Return (x, y) of the center of cell containing provided text 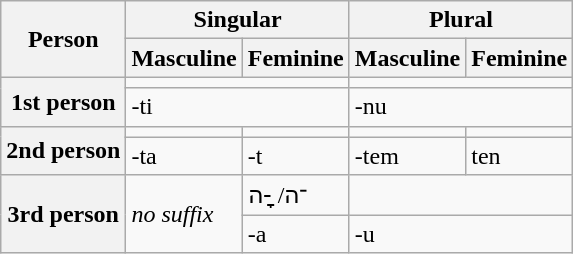
־ה/ -ָה (296, 195)
2nd person (64, 150)
-ti (238, 107)
-ta (184, 156)
ten (520, 156)
-tem (407, 156)
no suffix (184, 214)
Person (64, 39)
-t (296, 156)
-nu (460, 107)
Singular (238, 20)
3rd person (64, 214)
1st person (64, 102)
-u (460, 234)
Plural (460, 20)
-a (296, 234)
